For the text-containing cell, return its midpoint in [x, y] coordinate format. 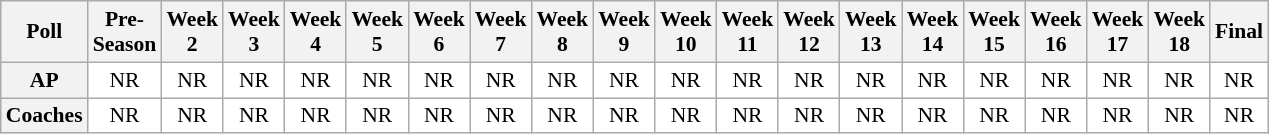
Week18 [1179, 32]
Week4 [316, 32]
Week17 [1118, 32]
Pre-Season [125, 32]
Final [1239, 32]
Week3 [254, 32]
Week16 [1056, 32]
Week6 [439, 32]
Week15 [994, 32]
Week5 [377, 32]
Week9 [624, 32]
Week10 [686, 32]
Week14 [933, 32]
Poll [44, 32]
Week7 [501, 32]
Week11 [748, 32]
Week8 [562, 32]
Week12 [809, 32]
Week2 [192, 32]
AP [44, 80]
Coaches [44, 116]
Week13 [871, 32]
